Detect which cell encompasses the target text, then output its (x, y) center coordinate. 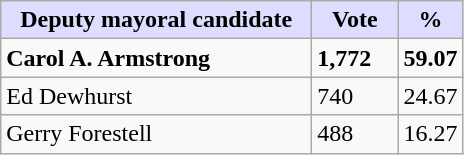
Deputy mayoral candidate (156, 20)
Ed Dewhurst (156, 96)
59.07 (430, 58)
1,772 (355, 58)
% (430, 20)
24.67 (430, 96)
Vote (355, 20)
16.27 (430, 134)
740 (355, 96)
488 (355, 134)
Gerry Forestell (156, 134)
Carol A. Armstrong (156, 58)
